Return the (X, Y) coordinate for the center point of the cell that contains the specified text.  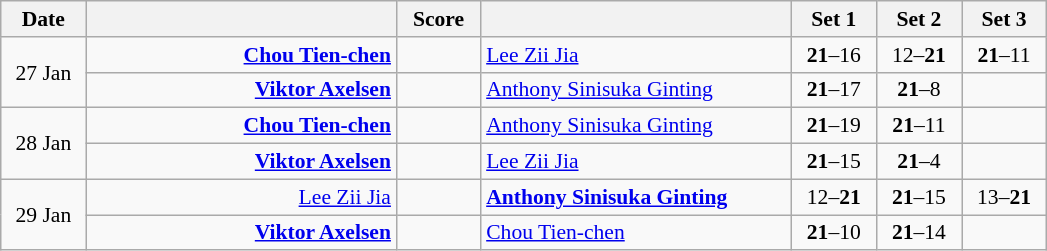
21–4 (918, 162)
Set 3 (1004, 19)
29 Jan (44, 214)
21–19 (834, 126)
21–10 (834, 233)
Date (44, 19)
21–8 (918, 90)
21–17 (834, 90)
28 Jan (44, 144)
13–21 (1004, 197)
21–16 (834, 55)
27 Jan (44, 72)
21–14 (918, 233)
Score (438, 19)
Set 2 (918, 19)
Set 1 (834, 19)
